For the text-containing cell, return its midpoint in [x, y] coordinate format. 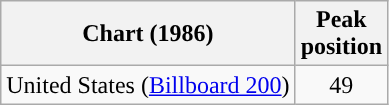
Peakposition [341, 34]
United States (Billboard 200) [148, 85]
Chart (1986) [148, 34]
49 [341, 85]
